Detect which cell encompasses the target text, then output its [X, Y] center coordinate. 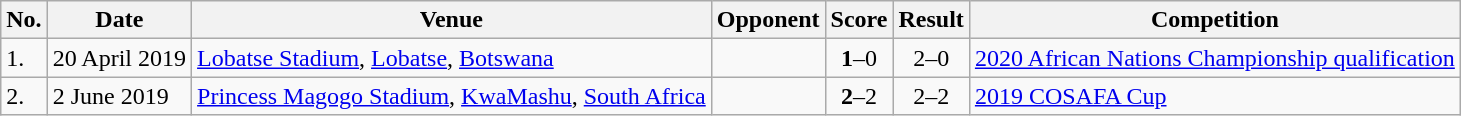
Result [931, 20]
2. [24, 96]
Date [119, 20]
Princess Magogo Stadium, KwaMashu, South Africa [452, 96]
Score [859, 20]
20 April 2019 [119, 58]
2019 COSAFA Cup [1214, 96]
2–0 [931, 58]
No. [24, 20]
Venue [452, 20]
Opponent [768, 20]
Competition [1214, 20]
1–0 [859, 58]
2 June 2019 [119, 96]
Lobatse Stadium, Lobatse, Botswana [452, 58]
2020 African Nations Championship qualification [1214, 58]
1. [24, 58]
